Scan for the cell matching the given text and deliver its (x, y) coordinate at center. 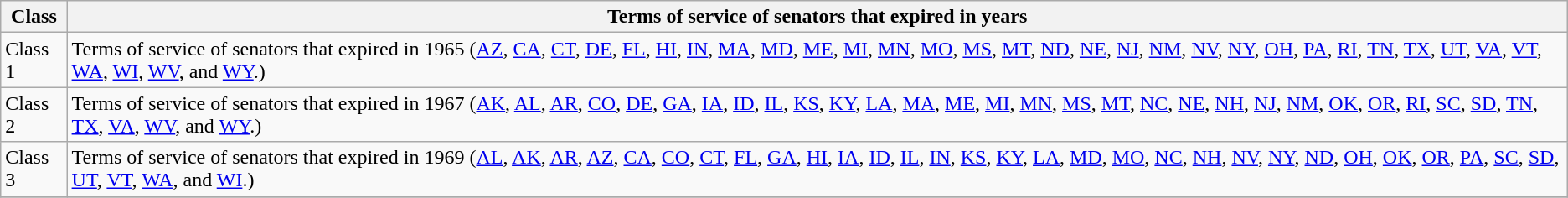
Terms of service of senators that expired in years (818, 17)
Class (34, 17)
Class 3 (34, 169)
Class 2 (34, 114)
Class 1 (34, 60)
